Identify which cell holds the provided text, then report its [X, Y] central coordinate. 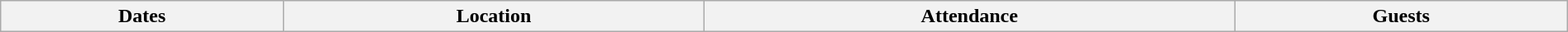
Attendance [969, 16]
Guests [1401, 16]
Dates [142, 16]
Location [495, 16]
